For the text-containing cell, return its midpoint in [x, y] coordinate format. 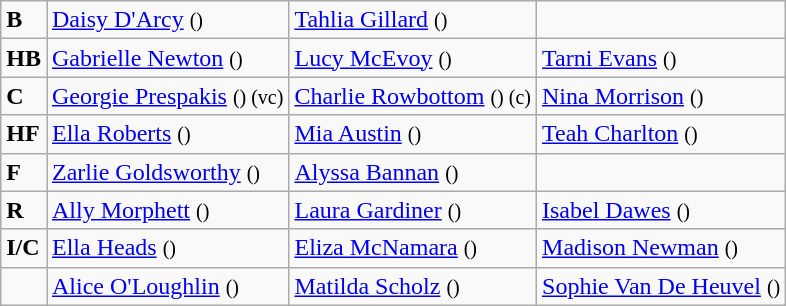
HB [24, 58]
HF [24, 134]
R [24, 210]
I/C [24, 248]
Alice O'Loughlin () [167, 286]
Ally Morphett () [167, 210]
Laura Gardiner () [413, 210]
Matilda Scholz () [413, 286]
B [24, 20]
Charlie Rowbottom () (c) [413, 96]
Zarlie Goldsworthy () [167, 172]
Mia Austin () [413, 134]
Nina Morrison () [662, 96]
Madison Newman () [662, 248]
Teah Charlton () [662, 134]
Lucy McEvoy () [413, 58]
Daisy D'Arcy () [167, 20]
Ella Roberts () [167, 134]
Tahlia Gillard () [413, 20]
Georgie Prespakis () (vc) [167, 96]
Isabel Dawes () [662, 210]
Eliza McNamara () [413, 248]
C [24, 96]
Sophie Van De Heuvel () [662, 286]
Gabrielle Newton () [167, 58]
F [24, 172]
Alyssa Bannan () [413, 172]
Tarni Evans () [662, 58]
Ella Heads () [167, 248]
